Provide the [x, y] coordinate of the cell's center where the given text is located.  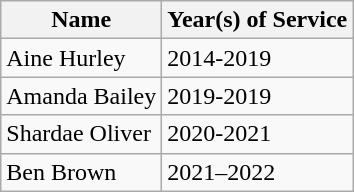
Amanda Bailey [82, 96]
2021–2022 [258, 172]
Aine Hurley [82, 58]
Year(s) of Service [258, 20]
2014-2019 [258, 58]
Shardae Oliver [82, 134]
2020-2021 [258, 134]
Ben Brown [82, 172]
Name [82, 20]
2019-2019 [258, 96]
